Detect which cell encompasses the target text, then output its [X, Y] center coordinate. 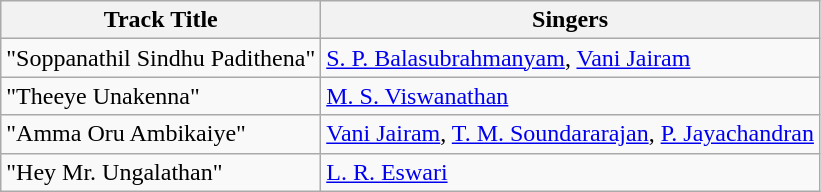
Singers [570, 20]
"Soppanathil Sindhu Padithena" [161, 58]
S. P. Balasubrahmanyam, Vani Jairam [570, 58]
M. S. Viswanathan [570, 96]
"Hey Mr. Ungalathan" [161, 172]
"Theeye Unakenna" [161, 96]
Vani Jairam, T. M. Soundararajan, P. Jayachandran [570, 134]
L. R. Eswari [570, 172]
Track Title [161, 20]
"Amma Oru Ambikaiye" [161, 134]
